Output the (X, Y) coordinate of the center of the cell containing the given text.  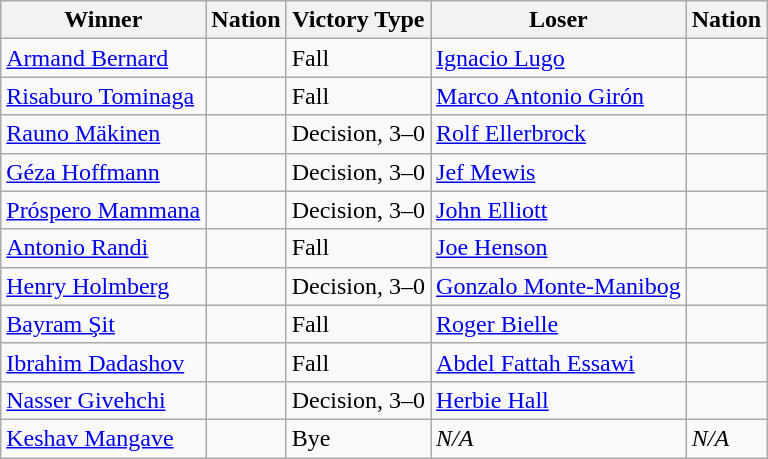
Nasser Givehchi (104, 400)
Ignacio Lugo (559, 58)
Herbie Hall (559, 400)
Winner (104, 20)
Keshav Mangave (104, 438)
Gonzalo Monte-Manibog (559, 286)
Henry Holmberg (104, 286)
Antonio Randi (104, 248)
Rolf Ellerbrock (559, 134)
Joe Henson (559, 248)
Próspero Mammana (104, 210)
Ibrahim Dadashov (104, 362)
Rauno Mäkinen (104, 134)
Loser (559, 20)
Géza Hoffmann (104, 172)
Jef Mewis (559, 172)
Risaburo Tominaga (104, 96)
John Elliott (559, 210)
Roger Bielle (559, 324)
Abdel Fattah Essawi (559, 362)
Victory Type (358, 20)
Armand Bernard (104, 58)
Bayram Şit (104, 324)
Bye (358, 438)
Marco Antonio Girón (559, 96)
